Provide the [x, y] coordinate of the cell's center where the given text is located.  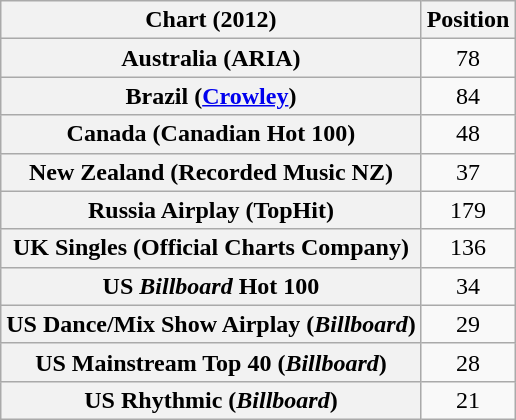
179 [468, 210]
21 [468, 400]
Australia (ARIA) [211, 58]
Chart (2012) [211, 20]
UK Singles (Official Charts Company) [211, 248]
136 [468, 248]
34 [468, 286]
Canada (Canadian Hot 100) [211, 134]
Brazil (Crowley) [211, 96]
29 [468, 324]
84 [468, 96]
US Dance/Mix Show Airplay (Billboard) [211, 324]
37 [468, 172]
48 [468, 134]
Position [468, 20]
Russia Airplay (TopHit) [211, 210]
US Mainstream Top 40 (Billboard) [211, 362]
US Rhythmic (Billboard) [211, 400]
28 [468, 362]
78 [468, 58]
US Billboard Hot 100 [211, 286]
New Zealand (Recorded Music NZ) [211, 172]
